Identify which cell holds the provided text, then report its [x, y] central coordinate. 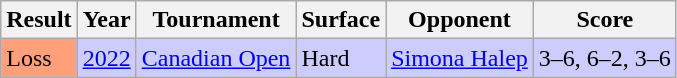
3–6, 6–2, 3–6 [604, 58]
Simona Halep [460, 58]
Opponent [460, 20]
Score [604, 20]
Hard [341, 58]
2022 [106, 58]
Year [106, 20]
Result [39, 20]
Surface [341, 20]
Loss [39, 58]
Canadian Open [216, 58]
Tournament [216, 20]
